Search for the cell housing the specified text and yield its (X, Y) center coordinate. 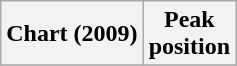
Peakposition (189, 34)
Chart (2009) (72, 34)
